Extract the [x, y] coordinate from the center of the cell holding the provided text.  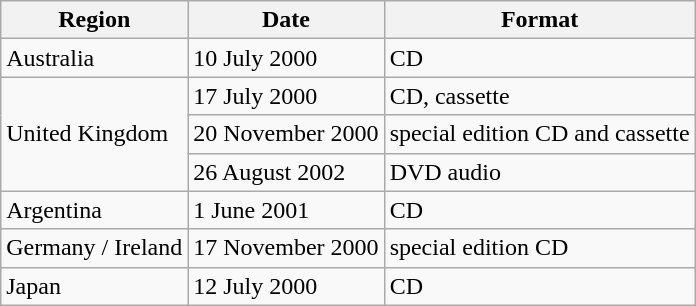
Date [286, 20]
20 November 2000 [286, 134]
12 July 2000 [286, 286]
CD, cassette [540, 96]
DVD audio [540, 172]
special edition CD [540, 248]
United Kingdom [94, 134]
special edition CD and cassette [540, 134]
1 June 2001 [286, 210]
17 July 2000 [286, 96]
Format [540, 20]
10 July 2000 [286, 58]
26 August 2002 [286, 172]
Region [94, 20]
Germany / Ireland [94, 248]
17 November 2000 [286, 248]
Argentina [94, 210]
Australia [94, 58]
Japan [94, 286]
